Detect which cell encompasses the target text, then output its [x, y] center coordinate. 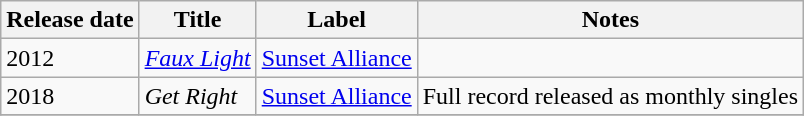
Label [336, 20]
Title [198, 20]
Notes [610, 20]
Get Right [198, 96]
Release date [70, 20]
Full record released as monthly singles [610, 96]
Faux Light [198, 58]
2018 [70, 96]
2012 [70, 58]
